Determine the (x, y) coordinate at the center of the cell enclosing the given text.  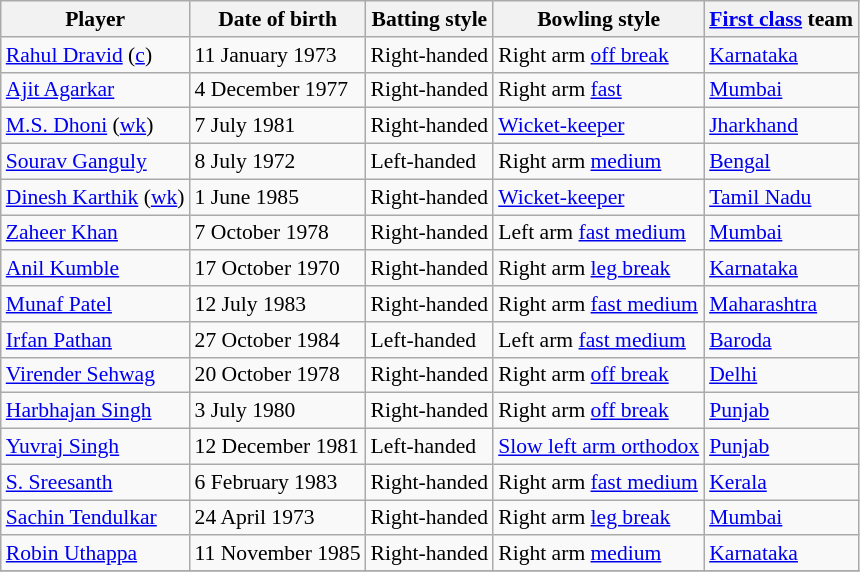
17 October 1970 (278, 269)
Ajit Agarkar (96, 90)
12 December 1981 (278, 447)
Slow left arm orthodox (598, 447)
Jharkhand (781, 126)
First class team (781, 19)
Right arm fast (598, 90)
7 October 1978 (278, 233)
4 December 1977 (278, 90)
Kerala (781, 482)
Anil Kumble (96, 269)
Bengal (781, 162)
Batting style (430, 19)
Maharashtra (781, 304)
Delhi (781, 375)
11 January 1973 (278, 55)
Virender Sehwag (96, 375)
11 November 1985 (278, 554)
Yuvraj Singh (96, 447)
Sourav Ganguly (96, 162)
Date of birth (278, 19)
3 July 1980 (278, 411)
24 April 1973 (278, 518)
Irfan Pathan (96, 340)
Munaf Patel (96, 304)
Robin Uthappa (96, 554)
M.S. Dhoni (wk) (96, 126)
20 October 1978 (278, 375)
Dinesh Karthik (wk) (96, 197)
1 June 1985 (278, 197)
Player (96, 19)
S. Sreesanth (96, 482)
7 July 1981 (278, 126)
Rahul Dravid (c) (96, 55)
8 July 1972 (278, 162)
Sachin Tendulkar (96, 518)
Tamil Nadu (781, 197)
6 February 1983 (278, 482)
Harbhajan Singh (96, 411)
Baroda (781, 340)
12 July 1983 (278, 304)
27 October 1984 (278, 340)
Zaheer Khan (96, 233)
Bowling style (598, 19)
